Search for the cell housing the specified text and yield its [x, y] center coordinate. 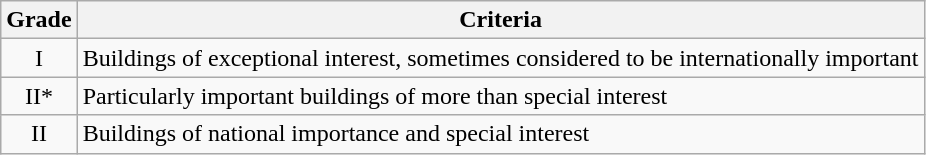
Buildings of exceptional interest, sometimes considered to be internationally important [500, 58]
II [39, 134]
Buildings of national importance and special interest [500, 134]
II* [39, 96]
Particularly important buildings of more than special interest [500, 96]
I [39, 58]
Grade [39, 20]
Criteria [500, 20]
